Determine the [x, y] coordinate at the center of the cell enclosing the given text.  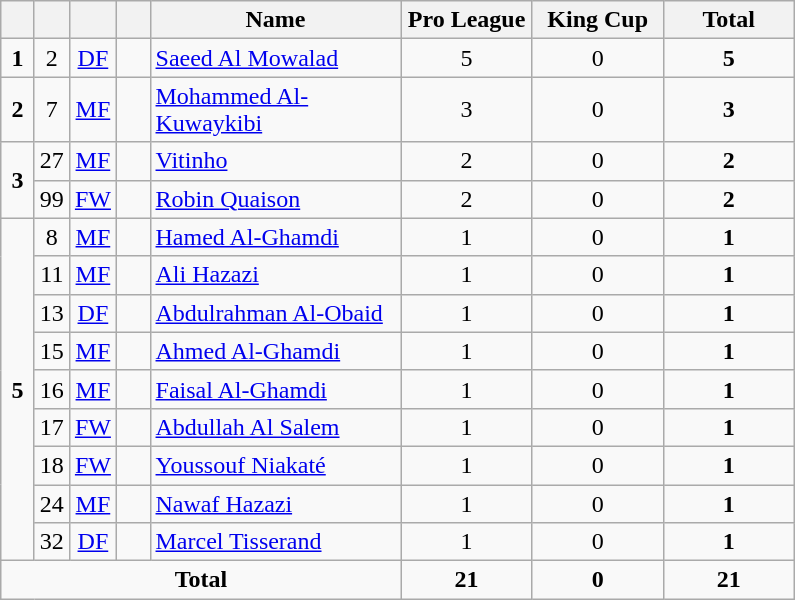
24 [52, 503]
27 [52, 161]
Name [276, 20]
16 [52, 389]
15 [52, 351]
99 [52, 199]
7 [52, 110]
Hamed Al-Ghamdi [276, 237]
Ahmed Al-Ghamdi [276, 351]
18 [52, 465]
Vitinho [276, 161]
Youssouf Niakaté [276, 465]
32 [52, 542]
Ali Hazazi [276, 275]
Nawaf Hazazi [276, 503]
13 [52, 313]
Mohammed Al-Kuwaykibi [276, 110]
Pro League [466, 20]
Faisal Al-Ghamdi [276, 389]
Robin Quaison [276, 199]
11 [52, 275]
Abdulrahman Al-Obaid [276, 313]
Saeed Al Mowalad [276, 58]
Marcel Tisserand [276, 542]
Abdullah Al Salem [276, 427]
8 [52, 237]
King Cup [598, 20]
17 [52, 427]
